Extract the (x, y) coordinate from the center of the cell holding the provided text.  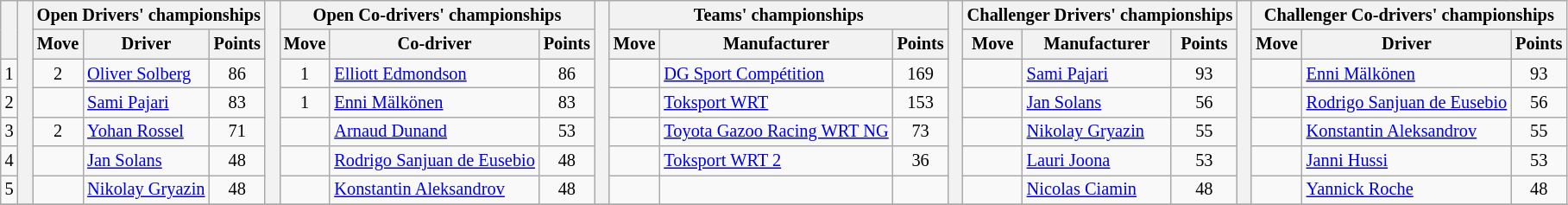
Yannick Roche (1407, 189)
Lauri Joona (1098, 161)
Toksport WRT 2 (776, 161)
153 (921, 102)
Challenger Co-drivers' championships (1408, 15)
Nicolas Ciamin (1098, 189)
73 (921, 131)
Challenger Drivers' championships (1099, 15)
Toyota Gazoo Racing WRT NG (776, 131)
169 (921, 74)
36 (921, 161)
Toksport WRT (776, 102)
71 (237, 131)
5 (9, 189)
Elliott Edmondson (434, 74)
Co-driver (434, 44)
Oliver Solberg (146, 74)
4 (9, 161)
Yohan Rossel (146, 131)
Teams' championships (778, 15)
DG Sport Compétition (776, 74)
Arnaud Dunand (434, 131)
3 (9, 131)
Janni Hussi (1407, 161)
Open Drivers' championships (148, 15)
Open Co-drivers' championships (437, 15)
